Find where the given text appears and provide that cell's center as [X, Y] coordinate. 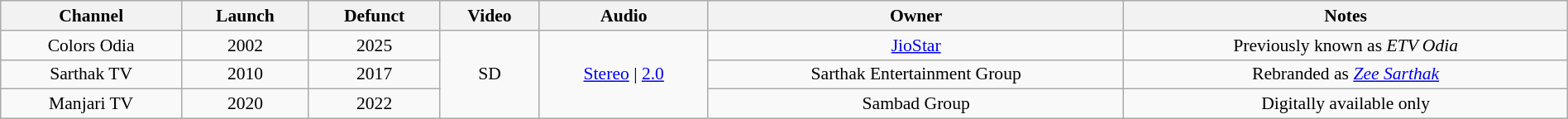
Channel [91, 16]
2002 [246, 45]
Defunct [374, 16]
Sambad Group [916, 104]
Rebranded as Zee Sarthak [1346, 74]
2022 [374, 104]
Sarthak Entertainment Group [916, 74]
Video [490, 16]
2025 [374, 45]
Notes [1346, 16]
2010 [246, 74]
Audio [624, 16]
JioStar [916, 45]
Launch [246, 16]
Previously known as ETV Odia [1346, 45]
Colors Odia [91, 45]
Manjari TV [91, 104]
Stereo | 2.0 [624, 74]
Sarthak TV [91, 74]
2017 [374, 74]
SD [490, 74]
2020 [246, 104]
Digitally available only [1346, 104]
Owner [916, 16]
